Scan for the cell matching the given text and deliver its [X, Y] coordinate at center. 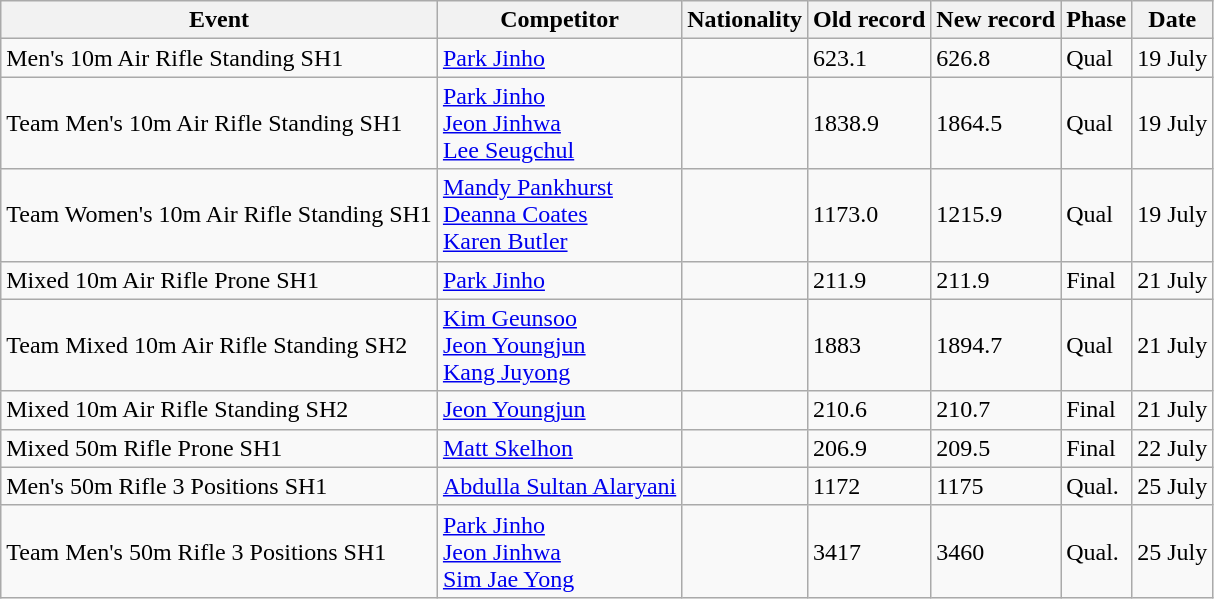
Team Women's 10m Air Rifle Standing SH1 [220, 215]
209.5 [996, 448]
Competitor [559, 20]
Mixed 50m Rifle Prone SH1 [220, 448]
1175 [996, 486]
1894.7 [996, 345]
210.7 [996, 410]
22 July [1172, 448]
Team Mixed 10m Air Rifle Standing SH2 [220, 345]
206.9 [868, 448]
New record [996, 20]
Team Men's 50m Rifle 3 Positions SH1 [220, 551]
1838.9 [868, 123]
3460 [996, 551]
Park JinhoJeon JinhwaSim Jae Yong [559, 551]
Mixed 10m Air Rifle Standing SH2 [220, 410]
Nationality [745, 20]
Phase [1096, 20]
210.6 [868, 410]
Mixed 10m Air Rifle Prone SH1 [220, 280]
Mandy PankhurstDeanna CoatesKaren Butler [559, 215]
Date [1172, 20]
Old record [868, 20]
Kim GeunsooJeon YoungjunKang Juyong [559, 345]
626.8 [996, 58]
623.1 [868, 58]
Jeon Youngjun [559, 410]
Team Men's 10m Air Rifle Standing SH1 [220, 123]
Park JinhoJeon JinhwaLee Seugchul [559, 123]
Abdulla Sultan Alaryani [559, 486]
Event [220, 20]
1864.5 [996, 123]
Men's 50m Rifle 3 Positions SH1 [220, 486]
1173.0 [868, 215]
1215.9 [996, 215]
1172 [868, 486]
1883 [868, 345]
Men's 10m Air Rifle Standing SH1 [220, 58]
Matt Skelhon [559, 448]
3417 [868, 551]
